Pinpoint the cell where the given text exists, returning its (X, Y) midpoint coordinate. 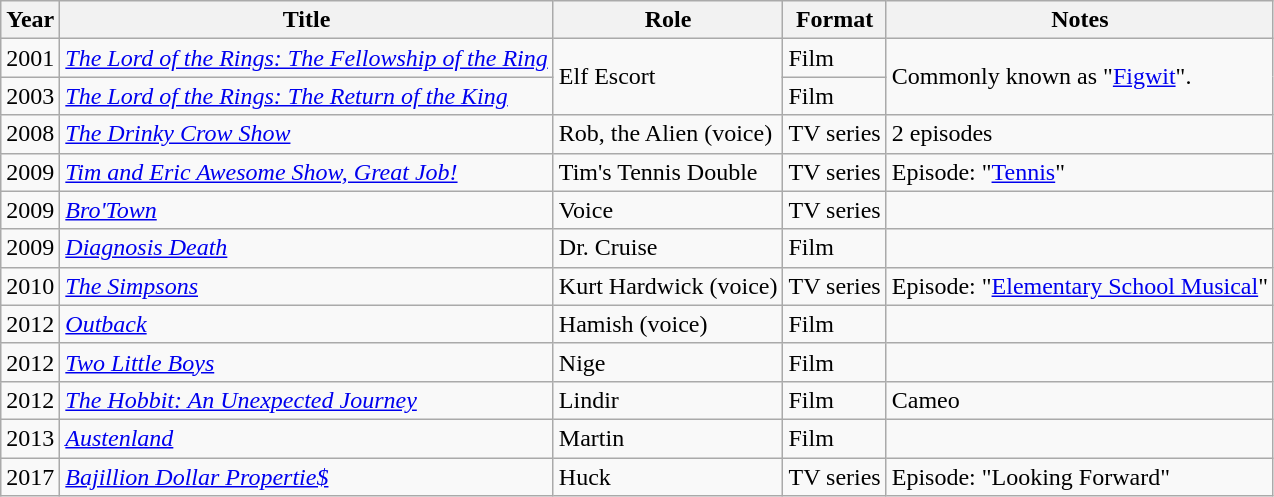
Outback (307, 324)
Year (30, 20)
Role (668, 20)
Episode: "Elementary School Musical" (1080, 286)
The Lord of the Rings: The Return of the King (307, 96)
Dr. Cruise (668, 248)
Austenland (307, 438)
Elf Escort (668, 77)
Kurt Hardwick (voice) (668, 286)
2003 (30, 96)
Huck (668, 477)
Episode: "Looking Forward" (1080, 477)
Voice (668, 210)
Commonly known as "Figwit". (1080, 77)
Rob, the Alien (voice) (668, 134)
Nige (668, 362)
Bajillion Dollar Propertie$ (307, 477)
Two Little Boys (307, 362)
Format (834, 20)
2001 (30, 58)
The Drinky Crow Show (307, 134)
The Simpsons (307, 286)
The Lord of the Rings: The Fellowship of the Ring (307, 58)
Tim's Tennis Double (668, 172)
Hamish (voice) (668, 324)
2008 (30, 134)
2017 (30, 477)
Episode: "Tennis" (1080, 172)
Bro'Town (307, 210)
Cameo (1080, 400)
2010 (30, 286)
Martin (668, 438)
2 episodes (1080, 134)
Notes (1080, 20)
The Hobbit: An Unexpected Journey (307, 400)
Diagnosis Death (307, 248)
2013 (30, 438)
Tim and Eric Awesome Show, Great Job! (307, 172)
Title (307, 20)
Lindir (668, 400)
